Locate the cell with the specified text and output its (X, Y) center coordinate. 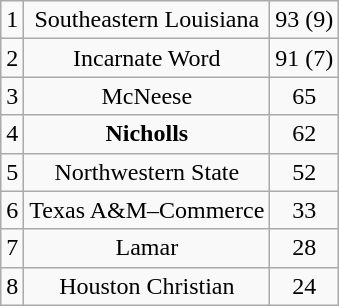
7 (12, 248)
Northwestern State (147, 172)
4 (12, 134)
Lamar (147, 248)
Incarnate Word (147, 58)
5 (12, 172)
52 (304, 172)
91 (7) (304, 58)
Nicholls (147, 134)
McNeese (147, 96)
8 (12, 286)
62 (304, 134)
24 (304, 286)
28 (304, 248)
93 (9) (304, 20)
Texas A&M–Commerce (147, 210)
2 (12, 58)
65 (304, 96)
3 (12, 96)
6 (12, 210)
Southeastern Louisiana (147, 20)
Houston Christian (147, 286)
1 (12, 20)
33 (304, 210)
